Detect which cell encompasses the target text, then output its [x, y] center coordinate. 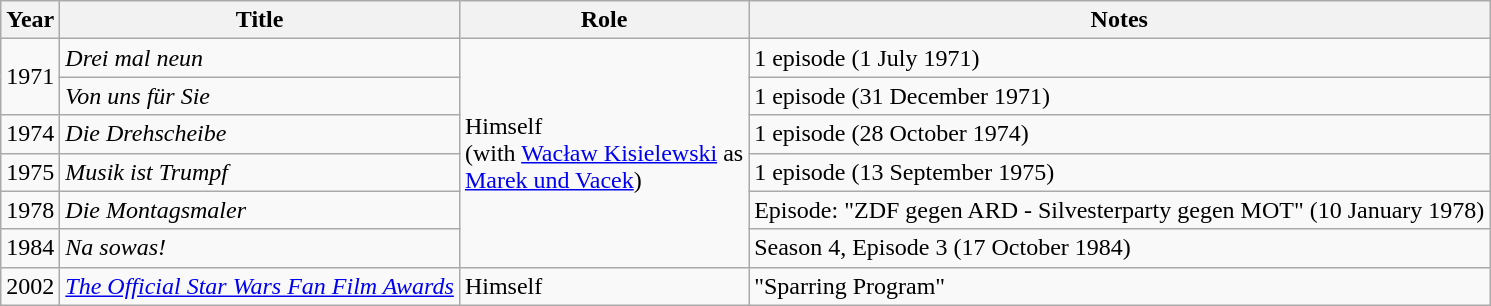
Musik ist Trumpf [260, 172]
Title [260, 20]
1971 [30, 77]
1 episode (13 September 1975) [1120, 172]
Role [604, 20]
1 episode (1 July 1971) [1120, 58]
Die Drehscheibe [260, 134]
1984 [30, 248]
Notes [1120, 20]
1 episode (31 December 1971) [1120, 96]
2002 [30, 286]
"Sparring Program" [1120, 286]
1975 [30, 172]
Von uns für Sie [260, 96]
Die Montagsmaler [260, 210]
Na sowas! [260, 248]
Himself(with Wacław Kisielewski asMarek und Vacek) [604, 153]
Episode: "ZDF gegen ARD - Silvesterparty gegen MOT" (10 January 1978) [1120, 210]
1978 [30, 210]
Drei mal neun [260, 58]
Season 4, Episode 3 (17 October 1984) [1120, 248]
The Official Star Wars Fan Film Awards [260, 286]
Himself [604, 286]
1974 [30, 134]
Year [30, 20]
1 episode (28 October 1974) [1120, 134]
